Identify which cell holds the provided text, then report its (x, y) central coordinate. 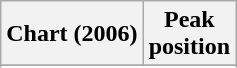
Chart (2006) (72, 34)
Peakposition (189, 34)
